Detect which cell encompasses the target text, then output its (x, y) center coordinate. 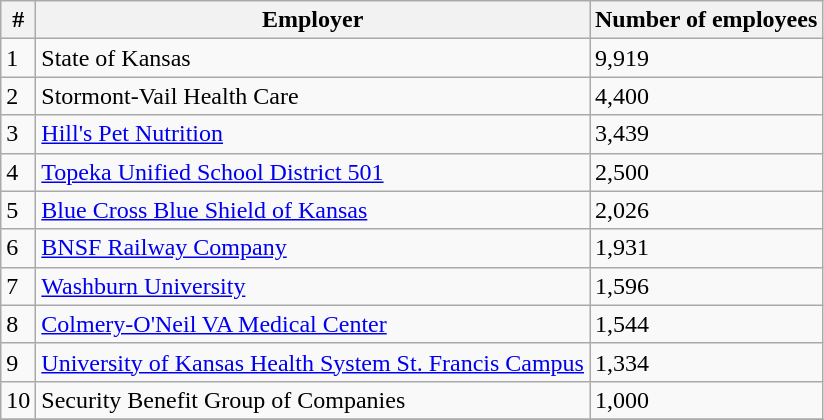
3 (18, 134)
6 (18, 248)
2,500 (706, 172)
2,026 (706, 210)
# (18, 20)
State of Kansas (313, 58)
Stormont-Vail Health Care (313, 96)
Colmery-O'Neil VA Medical Center (313, 324)
Washburn University (313, 286)
Hill's Pet Nutrition (313, 134)
1,544 (706, 324)
4 (18, 172)
Topeka Unified School District 501 (313, 172)
3,439 (706, 134)
1,334 (706, 362)
7 (18, 286)
2 (18, 96)
1,931 (706, 248)
1,596 (706, 286)
BNSF Railway Company (313, 248)
9,919 (706, 58)
Blue Cross Blue Shield of Kansas (313, 210)
10 (18, 400)
Security Benefit Group of Companies (313, 400)
University of Kansas Health System St. Francis Campus (313, 362)
5 (18, 210)
1 (18, 58)
4,400 (706, 96)
8 (18, 324)
Employer (313, 20)
Number of employees (706, 20)
9 (18, 362)
1,000 (706, 400)
